Provide the [x, y] coordinate of the cell's center where the given text is located.  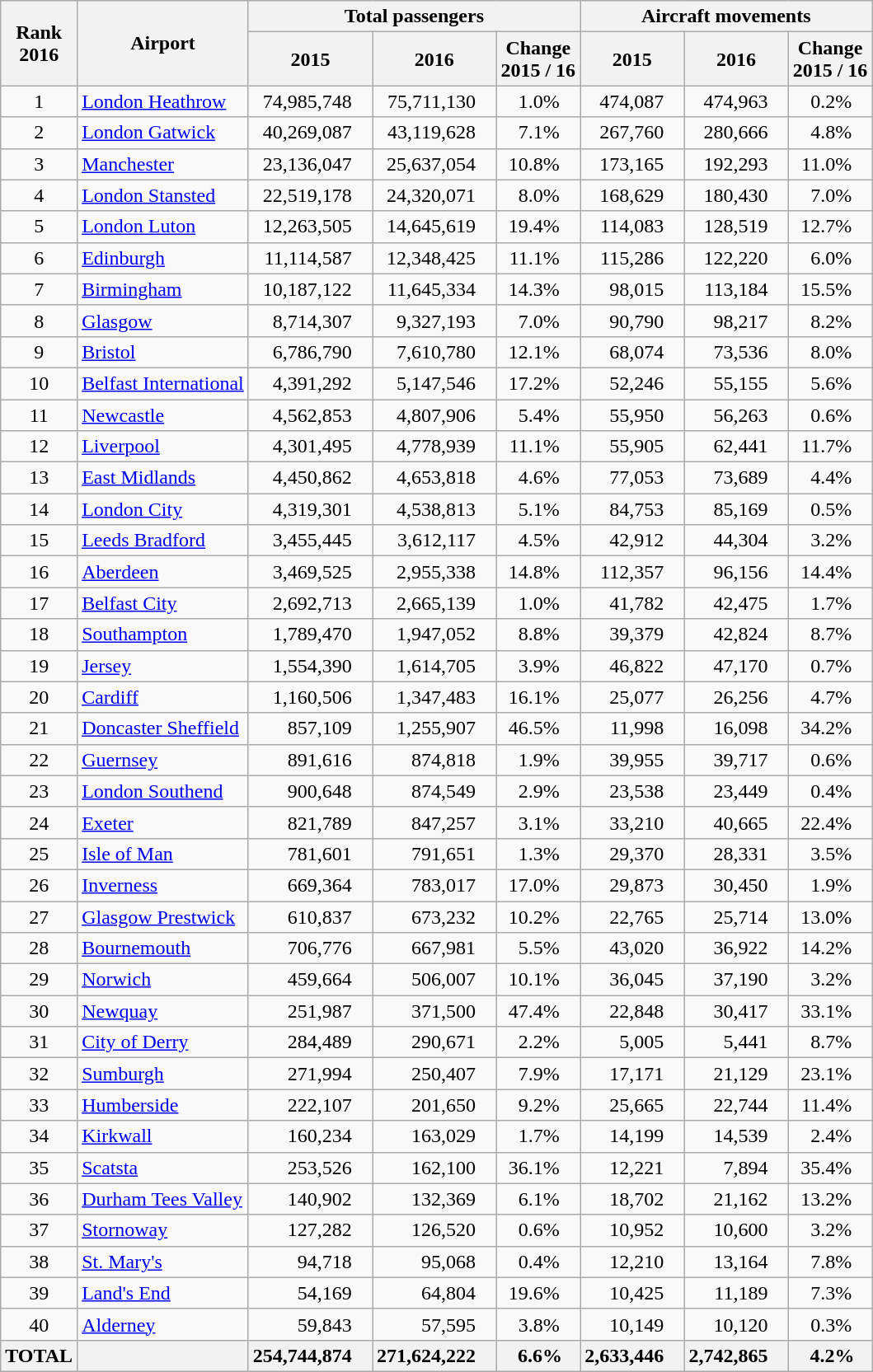
23 [40, 791]
12 [40, 447]
11,114,587 [310, 258]
18,702 [632, 1199]
2,633,446 [632, 1356]
459,664 [310, 980]
Leeds Bradford [163, 541]
11,645,334 [434, 289]
57,595 [434, 1324]
10,149 [632, 1324]
271,624,222 [434, 1356]
21,162 [736, 1199]
254,744,874 [310, 1356]
33,210 [632, 822]
25,637,054 [434, 164]
21,129 [736, 1074]
85,169 [736, 509]
267,760 [632, 133]
55,905 [632, 447]
13 [40, 478]
22,765 [632, 917]
6.6% [538, 1356]
2.9% [538, 791]
46,822 [632, 666]
1,947,052 [434, 634]
0.2% [830, 101]
14.8% [538, 572]
783,017 [434, 885]
8.8% [538, 634]
180,430 [736, 195]
12,263,505 [310, 227]
4,301,495 [310, 447]
7 [40, 289]
32 [40, 1074]
Bournemouth [163, 948]
10,952 [632, 1230]
39,717 [736, 760]
96,156 [736, 572]
8,714,307 [310, 321]
36 [40, 1199]
11.0% [830, 164]
Newquay [163, 1011]
15.5% [830, 289]
35 [40, 1168]
16 [40, 572]
280,666 [736, 133]
29,370 [632, 854]
54,169 [310, 1293]
Exeter [163, 822]
12.7% [830, 227]
4.4% [830, 478]
4.8% [830, 133]
74,985,748 [310, 101]
London City [163, 509]
Liverpool [163, 447]
Sumburgh [163, 1074]
36.1% [538, 1168]
39 [40, 1293]
55,155 [736, 383]
23,538 [632, 791]
38 [40, 1262]
Aircraft movements [726, 16]
4,319,301 [310, 509]
11.4% [830, 1105]
15 [40, 541]
42,824 [736, 634]
16,098 [736, 728]
115,286 [632, 258]
5,441 [736, 1042]
2 [40, 133]
14,539 [736, 1136]
7,610,780 [434, 352]
47,170 [736, 666]
Birmingham [163, 289]
43,020 [632, 948]
4.7% [830, 697]
London Gatwick [163, 133]
Doncaster Sheffield [163, 728]
900,648 [310, 791]
22.4% [830, 822]
Total passengers [414, 16]
28,331 [736, 854]
128,519 [736, 227]
13,164 [736, 1262]
33 [40, 1105]
4,450,862 [310, 478]
891,616 [310, 760]
Southampton [163, 634]
46.5% [538, 728]
14.2% [830, 948]
29,873 [632, 885]
250,407 [434, 1074]
5.6% [830, 383]
19 [40, 666]
London Southend [163, 791]
22,744 [736, 1105]
3.9% [538, 666]
857,109 [310, 728]
36,922 [736, 948]
Rank2016 [40, 43]
4.2% [830, 1356]
34 [40, 1136]
10.1% [538, 980]
821,789 [310, 822]
0.7% [830, 666]
Norwich [163, 980]
City of Derry [163, 1042]
7.8% [830, 1262]
42,912 [632, 541]
40,665 [736, 822]
201,650 [434, 1105]
84,753 [632, 509]
610,837 [310, 917]
Edinburgh [163, 258]
10.8% [538, 164]
30,450 [736, 885]
19.6% [538, 1293]
5,147,546 [434, 383]
284,489 [310, 1042]
17 [40, 603]
Inverness [163, 885]
94,718 [310, 1262]
33.1% [830, 1011]
3 [40, 164]
5.5% [538, 948]
12,210 [632, 1262]
122,220 [736, 258]
Bristol [163, 352]
163,029 [434, 1136]
2.4% [830, 1136]
3,469,525 [310, 572]
11 [40, 414]
874,549 [434, 791]
11.7% [830, 447]
3,612,117 [434, 541]
Jersey [163, 666]
14 [40, 509]
506,007 [434, 980]
London Heathrow [163, 101]
47.4% [538, 1011]
667,981 [434, 948]
11,189 [736, 1293]
9,327,193 [434, 321]
4,778,939 [434, 447]
25,077 [632, 697]
18 [40, 634]
9.2% [538, 1105]
874,818 [434, 760]
5.4% [538, 414]
68,074 [632, 352]
10,425 [632, 1293]
673,232 [434, 917]
271,994 [310, 1074]
31 [40, 1042]
222,107 [310, 1105]
474,087 [632, 101]
39,955 [632, 760]
40 [40, 1324]
5 [40, 227]
75,711,130 [434, 101]
669,364 [310, 885]
3.5% [830, 854]
10 [40, 383]
64,804 [434, 1293]
Durham Tees Valley [163, 1199]
56,263 [736, 414]
290,671 [434, 1042]
6 [40, 258]
17.0% [538, 885]
St. Mary's [163, 1262]
4.5% [538, 541]
52,246 [632, 383]
2,955,338 [434, 572]
26 [40, 885]
Scatsta [163, 1168]
23,449 [736, 791]
1,347,483 [434, 697]
London Stansted [163, 195]
Glasgow [163, 321]
25,665 [632, 1105]
37,190 [736, 980]
95,068 [434, 1262]
113,184 [736, 289]
160,234 [310, 1136]
Stornoway [163, 1230]
73,536 [736, 352]
253,526 [310, 1168]
1,160,506 [310, 697]
Newcastle [163, 414]
132,369 [434, 1199]
Aberdeen [163, 572]
36,045 [632, 980]
706,776 [310, 948]
4,391,292 [310, 383]
2.2% [538, 1042]
474,963 [736, 101]
112,357 [632, 572]
Belfast International [163, 383]
22,848 [632, 1011]
162,100 [434, 1168]
23.1% [830, 1074]
10,600 [736, 1230]
Guernsey [163, 760]
30 [40, 1011]
Kirkwall [163, 1136]
98,217 [736, 321]
59,843 [310, 1324]
77,053 [632, 478]
Alderney [163, 1324]
73,689 [736, 478]
4,538,813 [434, 509]
10,187,122 [310, 289]
16.1% [538, 697]
19.4% [538, 227]
192,293 [736, 164]
Land's End [163, 1293]
791,651 [434, 854]
Humberside [163, 1105]
5.1% [538, 509]
8 [40, 321]
7.9% [538, 1074]
8.2% [830, 321]
168,629 [632, 195]
41,782 [632, 603]
30,417 [736, 1011]
3.1% [538, 822]
7,894 [736, 1168]
23,136,047 [310, 164]
251,987 [310, 1011]
27 [40, 917]
14.3% [538, 289]
371,500 [434, 1011]
44,304 [736, 541]
9 [40, 352]
4.6% [538, 478]
847,257 [434, 822]
17.2% [538, 383]
4,562,853 [310, 414]
4 [40, 195]
4,653,818 [434, 478]
22,519,178 [310, 195]
1,554,390 [310, 666]
11,998 [632, 728]
26,256 [736, 697]
6.1% [538, 1199]
29 [40, 980]
114,083 [632, 227]
21 [40, 728]
6,786,790 [310, 352]
10.2% [538, 917]
Cardiff [163, 697]
12,221 [632, 1168]
Manchester [163, 164]
Belfast City [163, 603]
6.0% [830, 258]
43,119,628 [434, 133]
Airport [163, 43]
2,665,139 [434, 603]
13.2% [830, 1199]
17,171 [632, 1074]
781,601 [310, 854]
22 [40, 760]
126,520 [434, 1230]
14.4% [830, 572]
24 [40, 822]
0.5% [830, 509]
62,441 [736, 447]
Isle of Man [163, 854]
25 [40, 854]
40,269,087 [310, 133]
37 [40, 1230]
28 [40, 948]
Glasgow Prestwick [163, 917]
7.3% [830, 1293]
20 [40, 697]
12,348,425 [434, 258]
3,455,445 [310, 541]
1,789,470 [310, 634]
1,614,705 [434, 666]
3.8% [538, 1324]
12.1% [538, 352]
34.2% [830, 728]
2,742,865 [736, 1356]
42,475 [736, 603]
55,950 [632, 414]
98,015 [632, 289]
127,282 [310, 1230]
140,902 [310, 1199]
2,692,713 [310, 603]
4,807,906 [434, 414]
14,645,619 [434, 227]
13.0% [830, 917]
39,379 [632, 634]
14,199 [632, 1136]
24,320,071 [434, 195]
25,714 [736, 917]
5,005 [632, 1042]
London Luton [163, 227]
TOTAL [40, 1356]
90,790 [632, 321]
1 [40, 101]
10,120 [736, 1324]
1,255,907 [434, 728]
35.4% [830, 1168]
East Midlands [163, 478]
1.3% [538, 854]
173,165 [632, 164]
7.1% [538, 133]
0.3% [830, 1324]
